Detect which cell encompasses the target text, then output its [x, y] center coordinate. 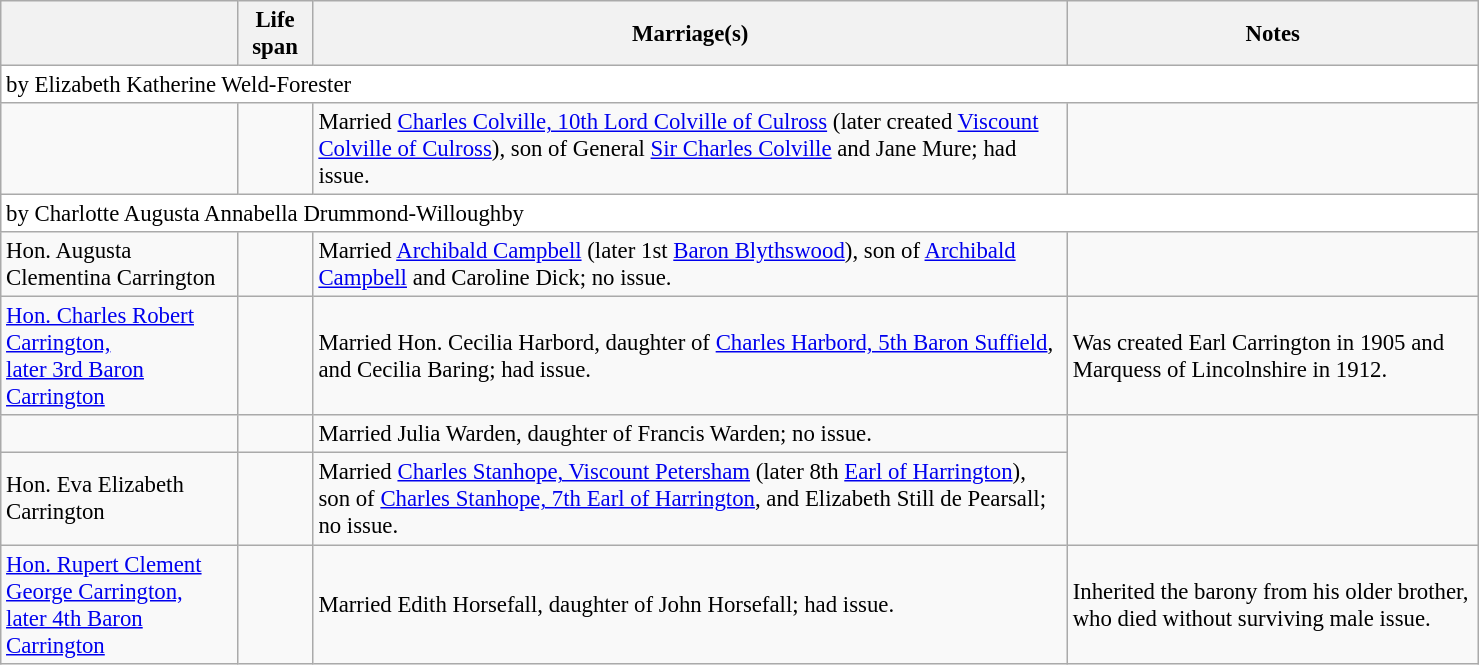
Life span [275, 34]
Marriage(s) [690, 34]
Hon. Charles Robert Carrington,later 3rd Baron Carrington [119, 356]
Married Archibald Campbell (later 1st Baron Blythswood), son of Archibald Campbell and Caroline Dick; no issue. [690, 264]
Notes [1272, 34]
Married Hon. Cecilia Harbord, daughter of Charles Harbord, 5th Baron Suffield, and Cecilia Baring; had issue. [690, 356]
by Elizabeth Katherine Weld-Forester [740, 85]
Hon. Eva Elizabeth Carrington [119, 499]
Hon. Augusta Clementina Carrington [119, 264]
Married Edith Horsefall, daughter of John Horsefall; had issue. [690, 604]
Was created Earl Carrington in 1905 and Marquess of Lincolnshire in 1912. [1272, 356]
Hon. Rupert Clement George Carrington,later 4th Baron Carrington [119, 604]
Married Julia Warden, daughter of Francis Warden; no issue. [690, 435]
by Charlotte Augusta Annabella Drummond-Willoughby [740, 214]
Inherited the barony from his older brother, who died without surviving male issue. [1272, 604]
